Return [x, y] of the center of cell containing provided text 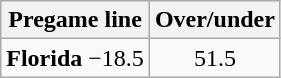
Florida −18.5 [76, 58]
Over/under [214, 20]
51.5 [214, 58]
Pregame line [76, 20]
